Pinpoint the cell where the given text exists, returning its [X, Y] midpoint coordinate. 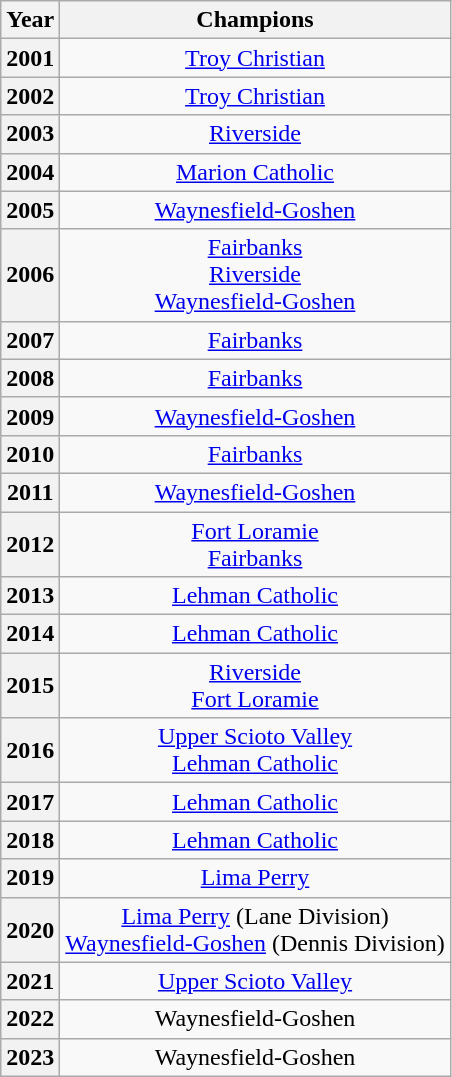
2019 [30, 878]
2013 [30, 596]
Champions [255, 20]
2021 [30, 981]
Upper Scioto Valley [255, 981]
2004 [30, 172]
2023 [30, 1057]
2001 [30, 58]
2009 [30, 416]
2020 [30, 930]
Fort LoramieFairbanks [255, 544]
2012 [30, 544]
2017 [30, 802]
2008 [30, 378]
2003 [30, 134]
2002 [30, 96]
Lima Perry (Lane Division) Waynesfield-Goshen (Dennis Division) [255, 930]
Year [30, 20]
2022 [30, 1019]
2006 [30, 275]
2016 [30, 750]
2005 [30, 210]
2014 [30, 634]
Riverside [255, 134]
Marion Catholic [255, 172]
2015 [30, 686]
Fairbanks RiversideWaynesfield-Goshen [255, 275]
2018 [30, 840]
Lima Perry [255, 878]
2011 [30, 492]
2010 [30, 454]
2007 [30, 340]
Upper Scioto ValleyLehman Catholic [255, 750]
RiversideFort Loramie [255, 686]
